Extract the [X, Y] coordinate from the center of the cell holding the provided text.  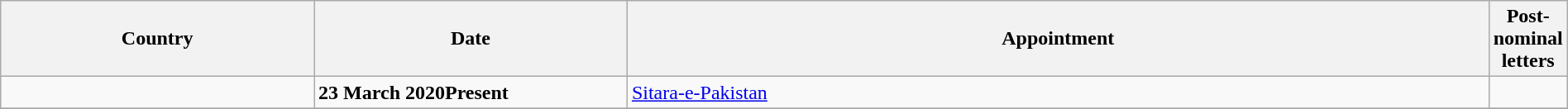
Appointment [1058, 39]
23 March 2020Present [471, 92]
Country [157, 39]
Post-nominal letters [1528, 39]
Sitara-e-Pakistan [1058, 92]
Date [471, 39]
